Pinpoint the cell where the given text exists, returning its (X, Y) midpoint coordinate. 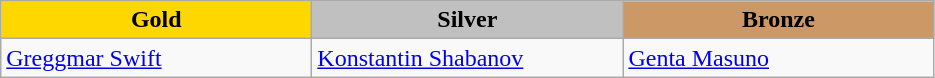
Bronze (778, 20)
Gold (156, 20)
Greggmar Swift (156, 58)
Silver (468, 20)
Genta Masuno (778, 58)
Konstantin Shabanov (468, 58)
